From the cell containing the given text, extract its center point as [X, Y] coordinate. 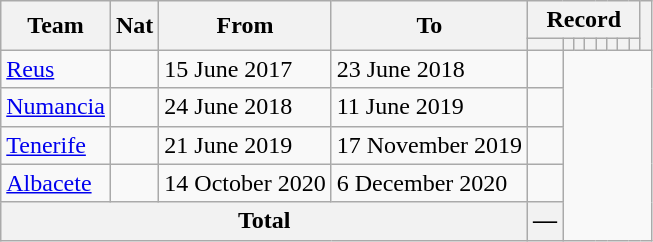
— [546, 221]
21 June 2019 [245, 145]
Reus [56, 69]
Team [56, 26]
Albacete [56, 183]
17 November 2019 [429, 145]
Tenerife [56, 145]
Record [584, 20]
Nat [134, 26]
To [429, 26]
15 June 2017 [245, 69]
24 June 2018 [245, 107]
11 June 2019 [429, 107]
Numancia [56, 107]
From [245, 26]
23 June 2018 [429, 69]
14 October 2020 [245, 183]
Total [264, 221]
6 December 2020 [429, 183]
